Return (x, y) of the center of cell containing provided text 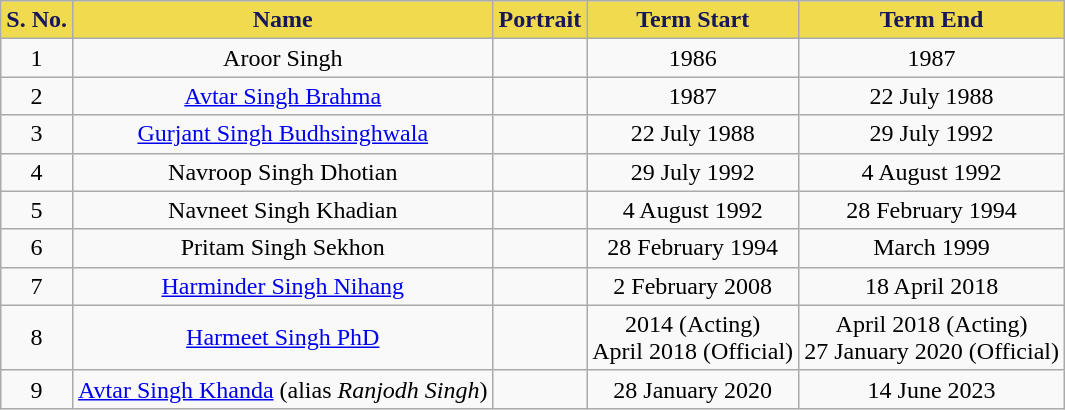
Avtar Singh Khanda (alias Ranjodh Singh) (282, 389)
Gurjant Singh Budhsinghwala (282, 134)
Harmeet Singh PhD (282, 338)
Term End (932, 20)
28 January 2020 (693, 389)
Navneet Singh Khadian (282, 210)
3 (37, 134)
April 2018 (Acting)27 January 2020 (Official) (932, 338)
S. No. (37, 20)
5 (37, 210)
Navroop Singh Dhotian (282, 172)
March 1999 (932, 248)
14 June 2023 (932, 389)
9 (37, 389)
6 (37, 248)
Harminder Singh Nihang (282, 286)
2 (37, 96)
Portrait (540, 20)
18 April 2018 (932, 286)
4 (37, 172)
1 (37, 58)
2 February 2008 (693, 286)
7 (37, 286)
Term Start (693, 20)
2014 (Acting)April 2018 (Official) (693, 338)
Aroor Singh (282, 58)
Name (282, 20)
Avtar Singh Brahma (282, 96)
1986 (693, 58)
Pritam Singh Sekhon (282, 248)
8 (37, 338)
